From the cell containing the given text, extract its center point as [X, Y] coordinate. 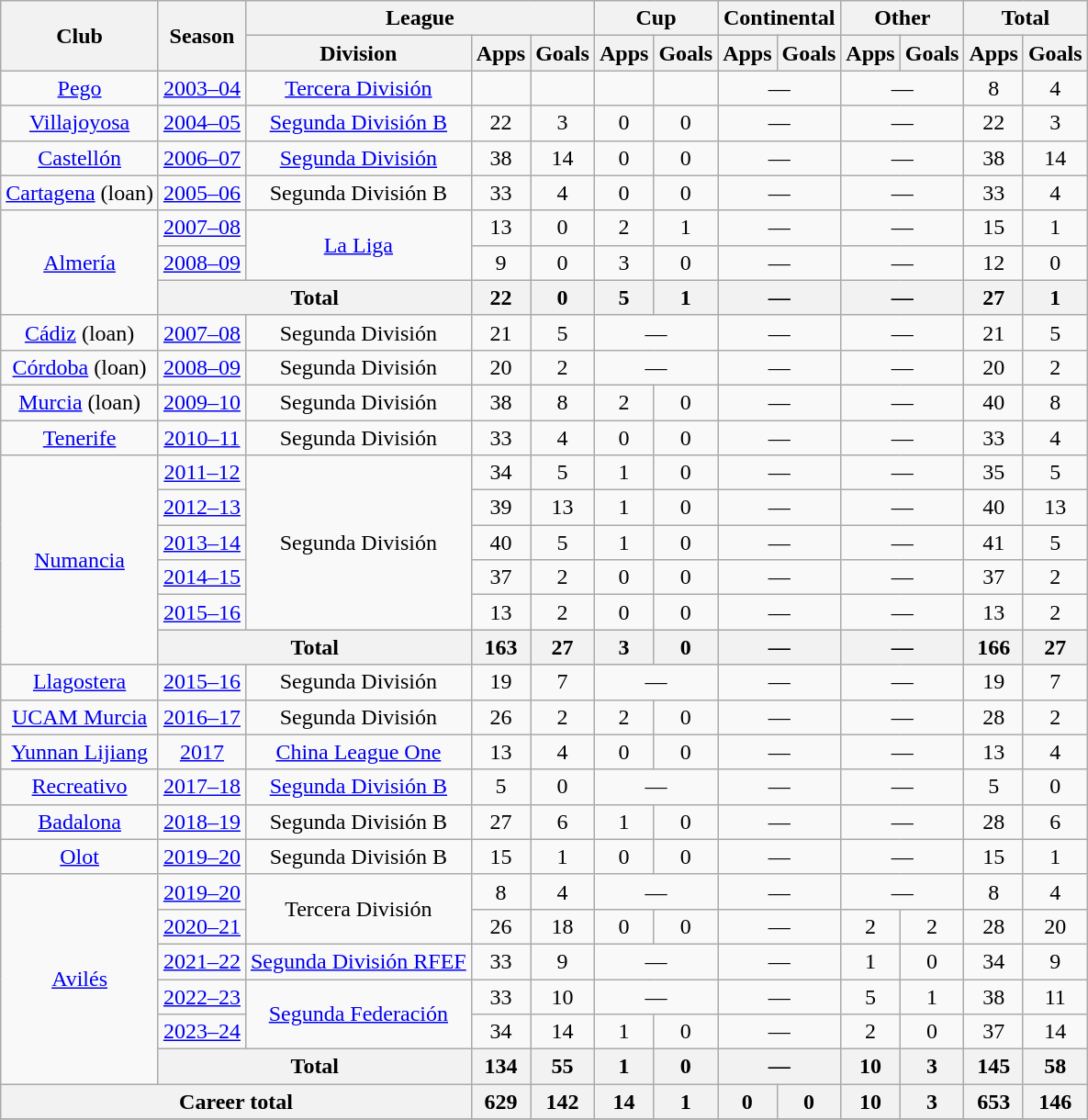
Continental [780, 18]
2009–10 [202, 402]
166 [993, 647]
2010–11 [202, 438]
Cádiz (loan) [80, 332]
145 [993, 1067]
Murcia (loan) [80, 402]
2012–13 [202, 508]
629 [500, 1102]
Recreativo [80, 787]
2023–24 [202, 1032]
2003–04 [202, 88]
2022–23 [202, 996]
Villajoyosa [80, 123]
Olot [80, 857]
Llagostera [80, 682]
League [420, 18]
Club [80, 36]
Avilés [80, 979]
134 [500, 1067]
Cartagena (loan) [80, 193]
Badalona [80, 822]
2018–19 [202, 822]
142 [563, 1102]
2013–14 [202, 543]
Almería [80, 263]
35 [993, 473]
Pego [80, 88]
Division [358, 53]
Yunnan Lijiang [80, 752]
Season [202, 36]
2021–22 [202, 961]
2004–05 [202, 123]
China League One [358, 752]
Córdoba (loan) [80, 367]
Castellón [80, 158]
Numancia [80, 560]
Cup [656, 18]
39 [500, 508]
Other [903, 18]
2014–15 [202, 577]
Career total [236, 1102]
653 [993, 1102]
UCAM Murcia [80, 717]
2005–06 [202, 193]
41 [993, 543]
18 [563, 926]
55 [563, 1067]
2017–18 [202, 787]
Tenerife [80, 438]
58 [1055, 1067]
Segunda División RFEF [358, 961]
2006–07 [202, 158]
11 [1055, 996]
2017 [202, 752]
La Liga [358, 245]
2020–21 [202, 926]
146 [1055, 1102]
163 [500, 647]
2011–12 [202, 473]
Segunda Federación [358, 1014]
12 [993, 263]
2016–17 [202, 717]
